Determine the (x, y) coordinate at the center of the cell enclosing the given text.  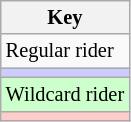
Wildcard rider (65, 94)
Regular rider (65, 51)
Key (65, 17)
